Scan for the cell matching the given text and deliver its [x, y] coordinate at center. 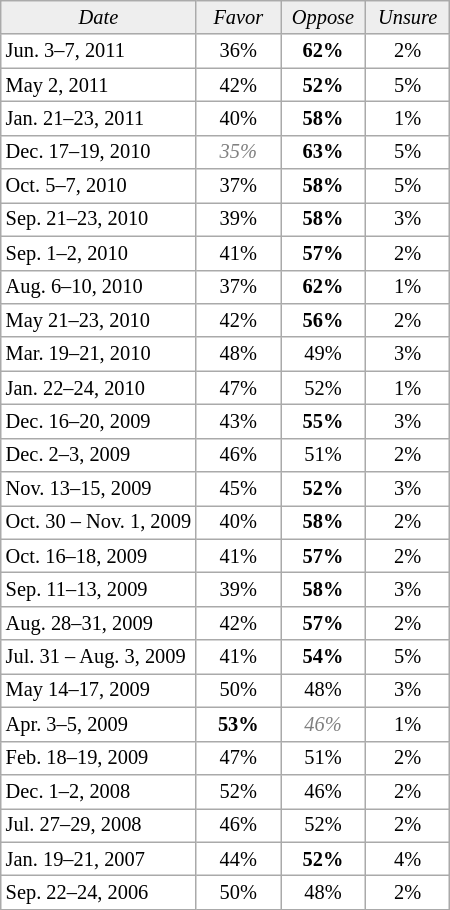
Oppose [324, 17]
4% [408, 859]
Sep. 22–24, 2006 [98, 892]
36% [238, 51]
Sep. 11–13, 2009 [98, 589]
Sep. 21–23, 2010 [98, 219]
Aug. 6–10, 2010 [98, 287]
Dec. 2–3, 2009 [98, 455]
43% [238, 421]
Jun. 3–7, 2011 [98, 51]
Apr. 3–5, 2009 [98, 724]
Jan. 21–23, 2011 [98, 118]
Date [98, 17]
54% [324, 657]
Mar. 19–21, 2010 [98, 354]
Jan. 19–21, 2007 [98, 859]
Jan. 22–24, 2010 [98, 388]
Favor [238, 17]
Oct. 16–18, 2009 [98, 556]
49% [324, 354]
May 21–23, 2010 [98, 320]
Unsure [408, 17]
Oct. 5–7, 2010 [98, 186]
Dec. 1–2, 2008 [98, 791]
63% [324, 152]
Oct. 30 – Nov. 1, 2009 [98, 522]
44% [238, 859]
55% [324, 421]
May 14–17, 2009 [98, 690]
May 2, 2011 [98, 85]
Dec. 16–20, 2009 [98, 421]
Nov. 13–15, 2009 [98, 489]
53% [238, 724]
Feb. 18–19, 2009 [98, 758]
Jul. 27–29, 2008 [98, 825]
35% [238, 152]
Jul. 31 – Aug. 3, 2009 [98, 657]
45% [238, 489]
Aug. 28–31, 2009 [98, 623]
Sep. 1–2, 2010 [98, 253]
Dec. 17–19, 2010 [98, 152]
56% [324, 320]
